Identify which cell holds the provided text, then report its (x, y) central coordinate. 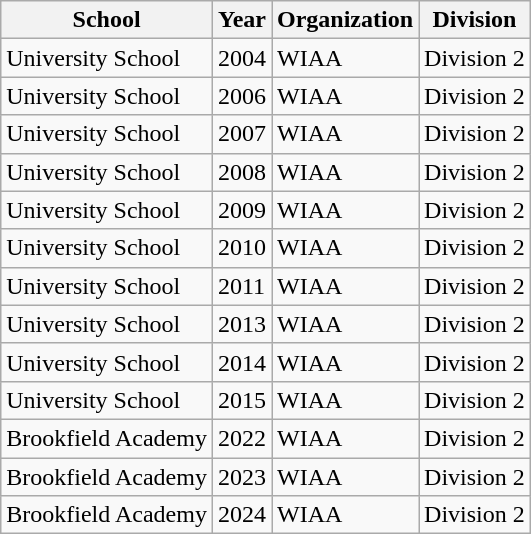
2013 (242, 324)
2006 (242, 96)
2022 (242, 438)
2011 (242, 286)
2015 (242, 400)
2007 (242, 134)
2014 (242, 362)
Organization (346, 20)
School (107, 20)
2009 (242, 210)
2010 (242, 248)
2023 (242, 477)
Year (242, 20)
2008 (242, 172)
Division (475, 20)
2024 (242, 515)
2004 (242, 58)
